Return the [x, y] coordinate for the center point of the cell that contains the specified text.  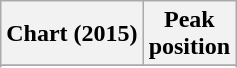
Peakposition [189, 34]
Chart (2015) [72, 34]
